Identify which cell holds the provided text, then report its (x, y) central coordinate. 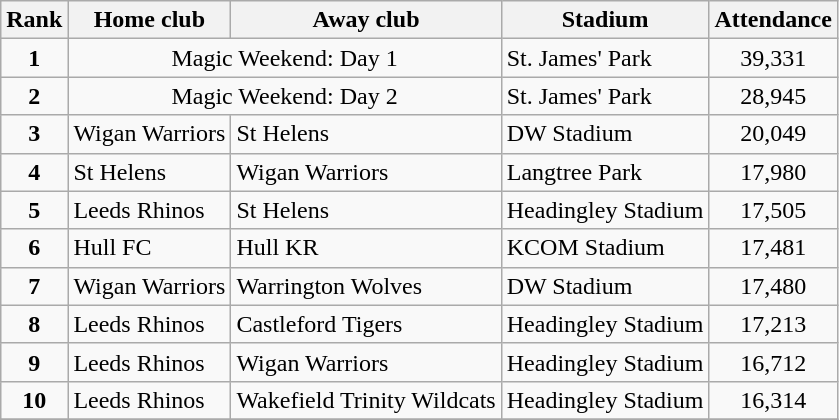
17,505 (773, 210)
20,049 (773, 134)
17,980 (773, 172)
Home club (150, 20)
4 (34, 172)
Magic Weekend: Day 2 (284, 96)
Stadium (605, 20)
17,481 (773, 248)
Warrington Wolves (366, 286)
Langtree Park (605, 172)
16,712 (773, 362)
Attendance (773, 20)
Castleford Tigers (366, 324)
1 (34, 58)
Away club (366, 20)
Hull KR (366, 248)
9 (34, 362)
Magic Weekend: Day 1 (284, 58)
17,213 (773, 324)
5 (34, 210)
39,331 (773, 58)
3 (34, 134)
KCOM Stadium (605, 248)
7 (34, 286)
6 (34, 248)
Rank (34, 20)
8 (34, 324)
28,945 (773, 96)
Wakefield Trinity Wildcats (366, 400)
17,480 (773, 286)
10 (34, 400)
2 (34, 96)
16,314 (773, 400)
Hull FC (150, 248)
